Detect which cell encompasses the target text, then output its [X, Y] center coordinate. 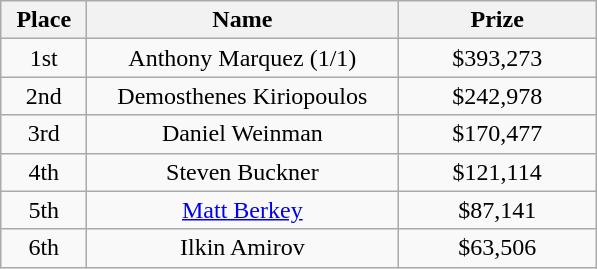
5th [44, 210]
$63,506 [498, 248]
Steven Buckner [242, 172]
$170,477 [498, 134]
Prize [498, 20]
6th [44, 248]
$242,978 [498, 96]
Name [242, 20]
1st [44, 58]
Place [44, 20]
Ilkin Amirov [242, 248]
$393,273 [498, 58]
Anthony Marquez (1/1) [242, 58]
$121,114 [498, 172]
2nd [44, 96]
Matt Berkey [242, 210]
$87,141 [498, 210]
4th [44, 172]
Daniel Weinman [242, 134]
Demosthenes Kiriopoulos [242, 96]
3rd [44, 134]
